Output the (X, Y) coordinate of the center of the cell containing the given text.  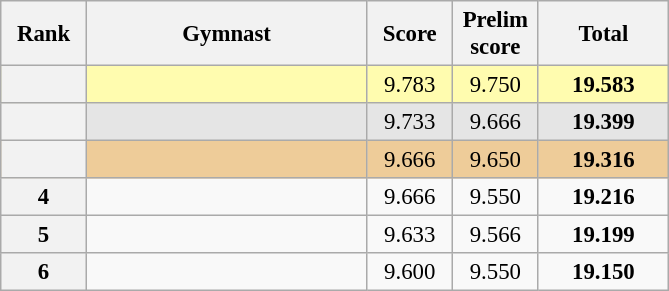
Score (410, 34)
19.399 (604, 122)
Gymnast (226, 34)
9.733 (410, 122)
Total (604, 34)
4 (44, 197)
19.316 (604, 160)
9.566 (496, 235)
9.650 (496, 160)
19.199 (604, 235)
Prelim score (496, 34)
Rank (44, 34)
19.583 (604, 85)
9.783 (410, 85)
9.633 (410, 235)
5 (44, 235)
9.550 (496, 197)
19.216 (604, 197)
9.750 (496, 85)
